Find where the given text appears and provide that cell's center as (x, y) coordinate. 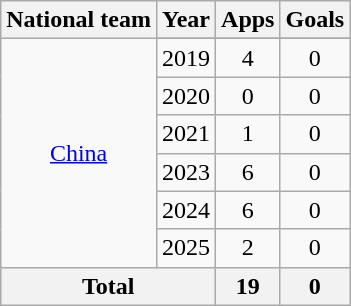
Year (186, 20)
Apps (248, 20)
19 (248, 286)
2024 (186, 210)
2020 (186, 96)
4 (248, 58)
2 (248, 248)
2019 (186, 58)
Total (108, 286)
National team (79, 20)
China (79, 153)
2021 (186, 134)
2025 (186, 248)
1 (248, 134)
Goals (315, 20)
2023 (186, 172)
